Determine the [x, y] coordinate at the center of the cell enclosing the given text.  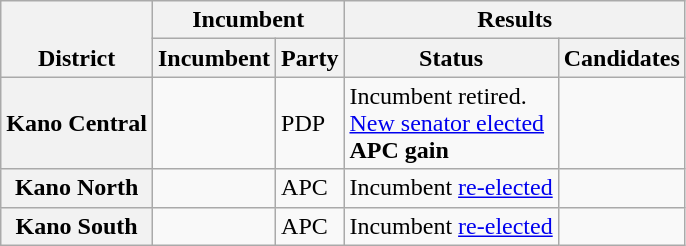
Status [451, 58]
Party [310, 58]
Kano South [77, 226]
Kano Central [77, 123]
Results [514, 20]
District [77, 39]
Kano North [77, 188]
Incumbent retired.New senator electedAPC gain [451, 123]
PDP [310, 123]
Candidates [622, 58]
